Extract the (x, y) coordinate from the center of the cell holding the provided text.  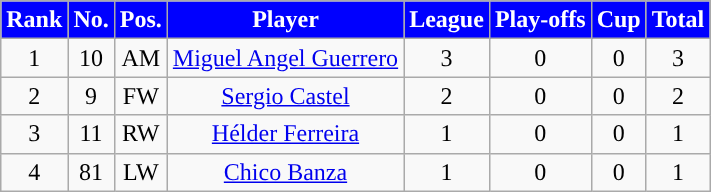
81 (91, 172)
4 (34, 172)
Player (285, 20)
Pos. (140, 20)
Chico Banza (285, 172)
FW (140, 96)
LW (140, 172)
Hélder Ferreira (285, 134)
RW (140, 134)
Cup (618, 20)
Sergio Castel (285, 96)
Play-offs (540, 20)
Rank (34, 20)
No. (91, 20)
League (447, 20)
Miguel Angel Guerrero (285, 58)
9 (91, 96)
AM (140, 58)
11 (91, 134)
10 (91, 58)
Total (678, 20)
